Identify which cell holds the provided text, then report its (X, Y) central coordinate. 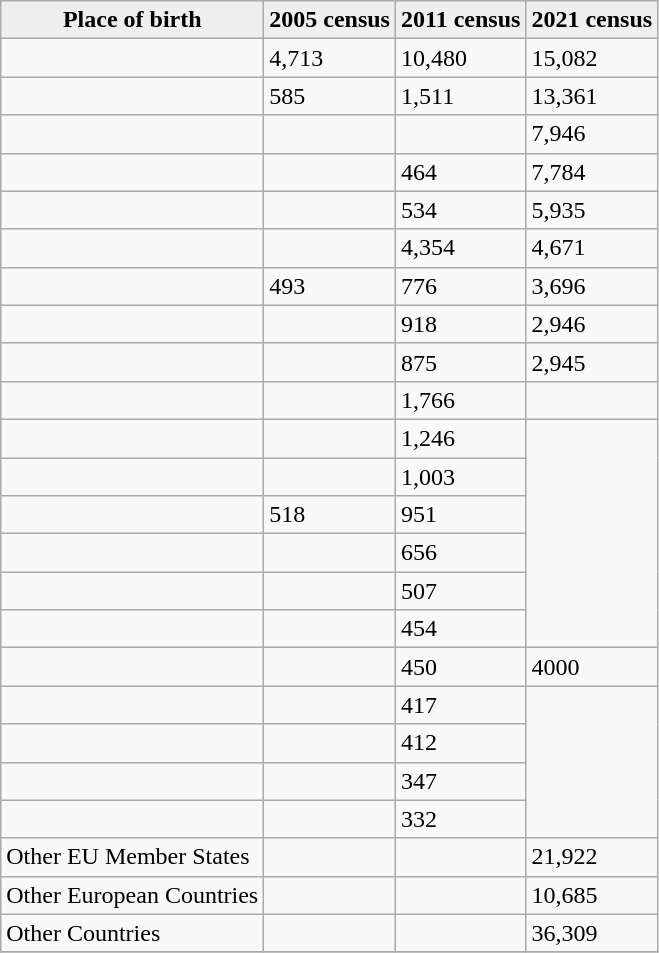
417 (460, 705)
1,003 (460, 477)
464 (460, 172)
656 (460, 553)
21,922 (592, 857)
Other European Countries (132, 895)
36,309 (592, 933)
518 (330, 515)
493 (330, 286)
507 (460, 591)
15,082 (592, 58)
1,766 (460, 400)
1,246 (460, 438)
454 (460, 629)
347 (460, 781)
2005 census (330, 20)
875 (460, 362)
1,511 (460, 96)
7,784 (592, 172)
13,361 (592, 96)
2,946 (592, 324)
4,671 (592, 248)
10,685 (592, 895)
2011 census (460, 20)
10,480 (460, 58)
918 (460, 324)
4,713 (330, 58)
4000 (592, 667)
412 (460, 743)
2021 census (592, 20)
2,945 (592, 362)
4,354 (460, 248)
450 (460, 667)
Other EU Member States (132, 857)
3,696 (592, 286)
951 (460, 515)
776 (460, 286)
332 (460, 819)
534 (460, 210)
Place of birth (132, 20)
7,946 (592, 134)
585 (330, 96)
Other Countries (132, 933)
5,935 (592, 210)
